Detect which cell encompasses the target text, then output its (x, y) center coordinate. 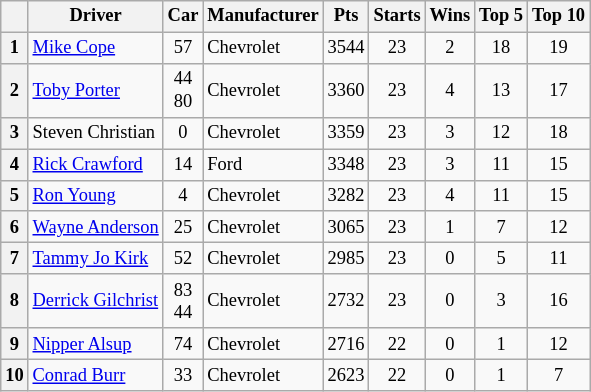
Tammy Jo Kirk (96, 258)
Manufacturer (263, 16)
3360 (346, 91)
Nipper Alsup (96, 344)
Ron Young (96, 196)
Starts (397, 16)
2732 (346, 301)
Pts (346, 16)
3348 (346, 164)
3282 (346, 196)
Derrick Gilchrist (96, 301)
Driver (96, 16)
14 (183, 164)
2623 (346, 376)
33 (183, 376)
Steven Christian (96, 134)
Wayne Anderson (96, 228)
4480 (183, 91)
Toby Porter (96, 91)
13 (502, 91)
3065 (346, 228)
Rick Crawford (96, 164)
9 (14, 344)
16 (558, 301)
74 (183, 344)
8344 (183, 301)
25 (183, 228)
Conrad Burr (96, 376)
6 (14, 228)
8 (14, 301)
Car (183, 16)
Top 10 (558, 16)
2716 (346, 344)
Wins (450, 16)
Top 5 (502, 16)
Ford (263, 164)
3544 (346, 48)
3359 (346, 134)
Mike Cope (96, 48)
52 (183, 258)
19 (558, 48)
17 (558, 91)
57 (183, 48)
10 (14, 376)
2985 (346, 258)
